Pinpoint the cell where the given text exists, returning its [x, y] midpoint coordinate. 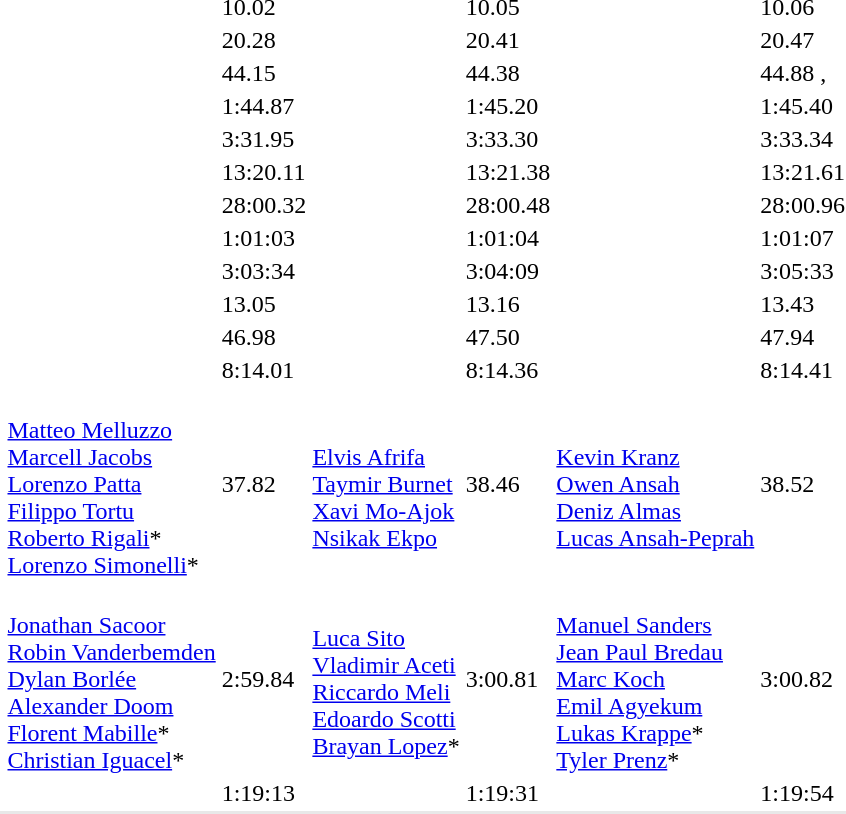
20.41 [508, 40]
Kevin KranzOwen AnsahDeniz AlmasLucas Ansah-Peprah [656, 484]
13.16 [508, 304]
44.38 [508, 73]
3:31.95 [264, 139]
3:04:09 [508, 271]
8:14.36 [508, 370]
Matteo MelluzzoMarcell JacobsLorenzo PattaFilippo TortuRoberto Rigali*Lorenzo Simonelli* [112, 484]
37.82 [264, 484]
Manuel SandersJean Paul BredauMarc KochEmil AgyekumLukas Krappe*Tyler Prenz* [656, 679]
13.05 [264, 304]
3:00.81 [508, 679]
Elvis AfrifaTaymir BurnetXavi Mo-AjokNsikak Ekpo [386, 484]
1:45.20 [508, 106]
1:19:31 [508, 793]
44.15 [264, 73]
1:01:04 [508, 238]
8:14.01 [264, 370]
3:33.30 [508, 139]
1:19:13 [264, 793]
28:00.32 [264, 205]
20.28 [264, 40]
1:01:03 [264, 238]
47.50 [508, 337]
Luca SitoVladimir AcetiRiccardo MeliEdoardo ScottiBrayan Lopez* [386, 679]
46.98 [264, 337]
28:00.48 [508, 205]
13:21.38 [508, 172]
Jonathan SacoorRobin VanderbemdenDylan BorléeAlexander DoomFlorent Mabille*Christian Iguacel* [112, 679]
1:44.87 [264, 106]
2:59.84 [264, 679]
38.46 [508, 484]
13:20.11 [264, 172]
3:03:34 [264, 271]
